Capture the cell that displays the provided text and extract its (x, y) central coordinate. 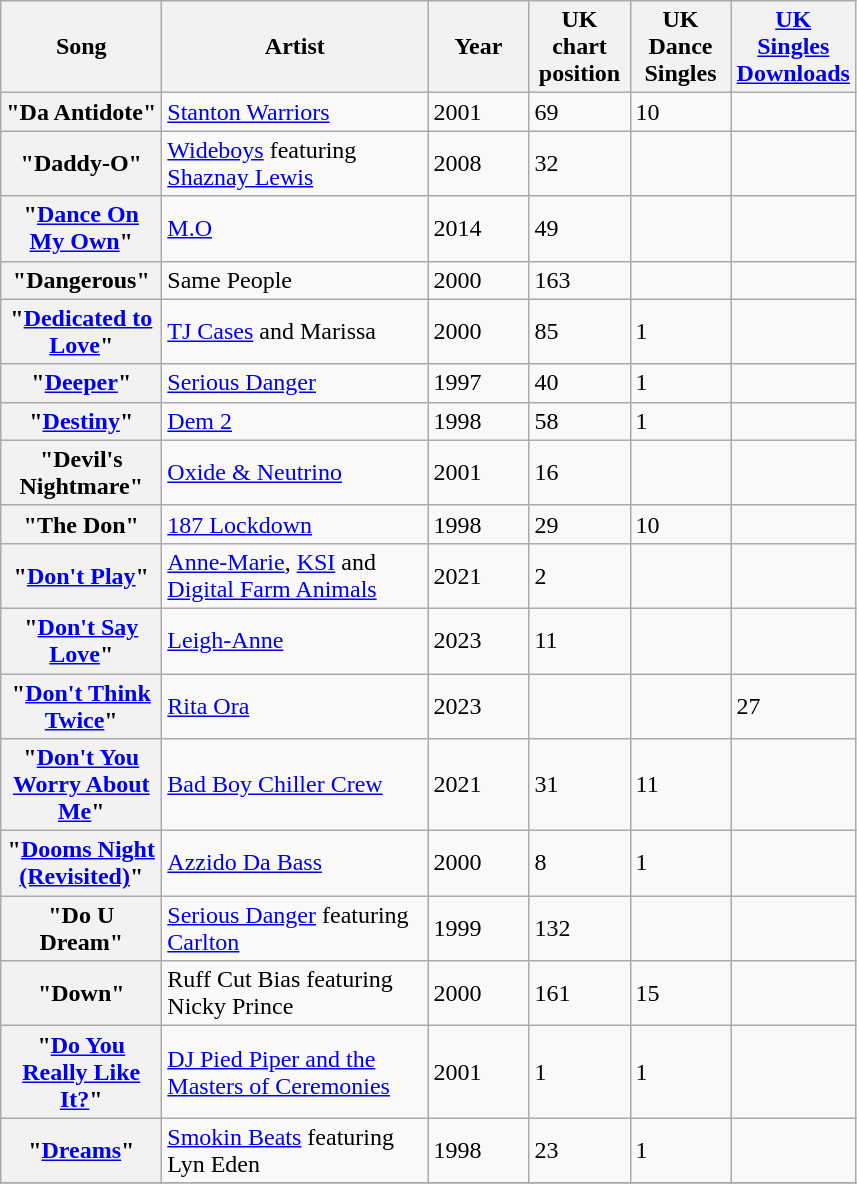
Stanton Warriors (295, 112)
Dem 2 (295, 421)
UK Singles Downloads (793, 47)
163 (580, 280)
Rita Ora (295, 706)
"Deeper" (82, 383)
29 (580, 524)
"The Don" (82, 524)
1997 (478, 383)
"Dooms Night (Revisited)" (82, 864)
Oxide & Neutrino (295, 472)
161 (580, 994)
Same People (295, 280)
UK chart position (580, 47)
"Da Antidote" (82, 112)
M.O (295, 228)
187 Lockdown (295, 524)
Azzido Da Bass (295, 864)
Ruff Cut Bias featuring Nicky Prince (295, 994)
15 (680, 994)
"Don't Say Love" (82, 640)
40 (580, 383)
32 (580, 164)
Serious Danger (295, 383)
Artist (295, 47)
Year (478, 47)
31 (580, 785)
23 (580, 1150)
Song (82, 47)
85 (580, 332)
"Daddy-O" (82, 164)
DJ Pied Piper and the Masters of Ceremonies (295, 1072)
Serious Danger featuring Carlton (295, 928)
49 (580, 228)
Bad Boy Chiller Crew (295, 785)
"Dangerous" (82, 280)
Leigh-Anne (295, 640)
1999 (478, 928)
"Don't Think Twice" (82, 706)
"Devil's Nightmare" (82, 472)
"Do You Really Like It?" (82, 1072)
Anne-Marie, KSI and Digital Farm Animals (295, 576)
58 (580, 421)
"Dedicated to Love" (82, 332)
2008 (478, 164)
16 (580, 472)
"Down" (82, 994)
"Dreams" (82, 1150)
2014 (478, 228)
Smokin Beats featuring Lyn Eden (295, 1150)
132 (580, 928)
"Do U Dream" (82, 928)
27 (793, 706)
2 (580, 576)
"Don't Play" (82, 576)
TJ Cases and Marissa (295, 332)
Wideboys featuring Shaznay Lewis (295, 164)
69 (580, 112)
8 (580, 864)
"Destiny" (82, 421)
"Dance On My Own" (82, 228)
UK Dance Singles (680, 47)
"Don't You Worry About Me" (82, 785)
